Detect which cell encompasses the target text, then output its [x, y] center coordinate. 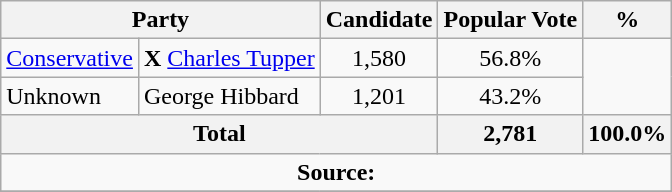
1,580 [379, 58]
Party [160, 20]
Total [220, 134]
56.8% [510, 58]
100.0% [628, 134]
Unknown [70, 96]
Source: [336, 172]
George Hibbard [229, 96]
43.2% [510, 96]
% [628, 20]
Candidate [379, 20]
1,201 [379, 96]
Popular Vote [510, 20]
2,781 [510, 134]
Conservative [70, 58]
X Charles Tupper [229, 58]
